Search for the cell housing the specified text and yield its (x, y) center coordinate. 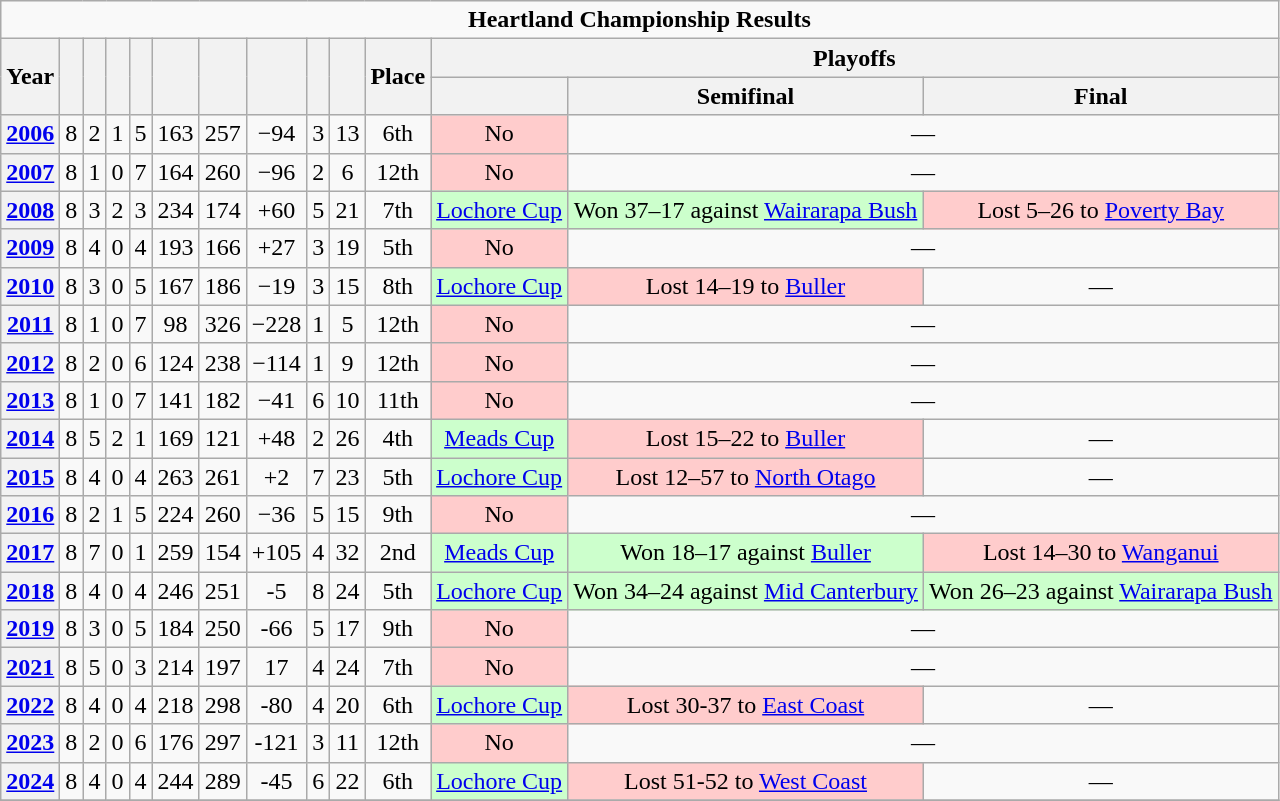
218 (176, 705)
298 (222, 705)
2008 (30, 210)
Won 34–24 against Mid Canterbury (746, 591)
11 (348, 743)
-121 (276, 743)
Lost 5–26 to Poverty Bay (1100, 210)
4th (398, 438)
Lost 14–30 to Wanganui (1100, 553)
246 (176, 591)
Won 18–17 against Buller (746, 553)
174 (222, 210)
Lost 14–19 to Buller (746, 286)
-66 (276, 629)
184 (176, 629)
Lost 30-37 to East Coast (746, 705)
−41 (276, 400)
Won 37–17 against Wairarapa Bush (746, 210)
2016 (30, 515)
−36 (276, 515)
+60 (276, 210)
+27 (276, 248)
−94 (276, 134)
2007 (30, 172)
289 (222, 781)
2019 (30, 629)
+48 (276, 438)
197 (222, 667)
Semifinal (746, 96)
193 (176, 248)
21 (348, 210)
166 (222, 248)
10 (348, 400)
251 (222, 591)
176 (176, 743)
22 (348, 781)
Final (1100, 96)
13 (348, 134)
2010 (30, 286)
11th (398, 400)
Place (398, 77)
Lost 12–57 to North Otago (746, 477)
Lost 51-52 to West Coast (746, 781)
+2 (276, 477)
−19 (276, 286)
2013 (30, 400)
2018 (30, 591)
2nd (398, 553)
154 (222, 553)
124 (176, 362)
Year (30, 77)
257 (222, 134)
Lost 15–22 to Buller (746, 438)
Playoffs (855, 58)
186 (222, 286)
98 (176, 324)
214 (176, 667)
-80 (276, 705)
2015 (30, 477)
164 (176, 172)
2009 (30, 248)
259 (176, 553)
224 (176, 515)
2011 (30, 324)
Won 26–23 against Wairarapa Bush (1100, 591)
-5 (276, 591)
2021 (30, 667)
121 (222, 438)
169 (176, 438)
141 (176, 400)
8th (398, 286)
297 (222, 743)
238 (222, 362)
326 (222, 324)
263 (176, 477)
2017 (30, 553)
234 (176, 210)
23 (348, 477)
163 (176, 134)
20 (348, 705)
+105 (276, 553)
−228 (276, 324)
2023 (30, 743)
250 (222, 629)
2022 (30, 705)
261 (222, 477)
2006 (30, 134)
167 (176, 286)
182 (222, 400)
-45 (276, 781)
2012 (30, 362)
Heartland Championship Results (640, 20)
2014 (30, 438)
2024 (30, 781)
244 (176, 781)
26 (348, 438)
−96 (276, 172)
19 (348, 248)
−114 (276, 362)
32 (348, 553)
9 (348, 362)
